Extract the [x, y] coordinate from the center of the cell holding the provided text.  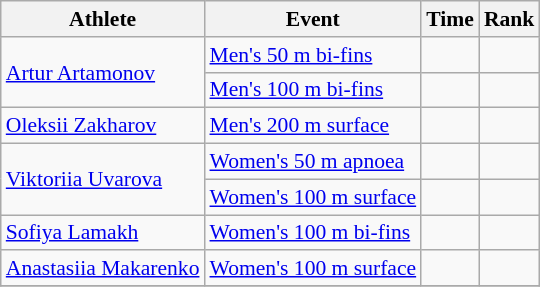
Viktoriia Uvarova [103, 180]
Men's 100 m bi-fins [312, 90]
Women's 100 m bi-fins [312, 233]
Oleksii Zakharov [103, 126]
Men's 50 m bi-fins [312, 55]
Anastasiia Makarenko [103, 269]
Artur Artamonov [103, 72]
Rank [510, 19]
Women's 50 m apnoea [312, 162]
Event [312, 19]
Sofiya Lamakh [103, 233]
Time [450, 19]
Men's 200 m surface [312, 126]
Athlete [103, 19]
